Scan for the cell matching the given text and deliver its (X, Y) coordinate at center. 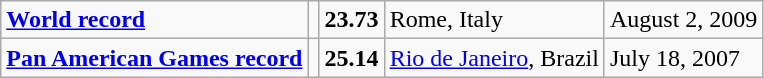
July 18, 2007 (683, 58)
Rio de Janeiro, Brazil (494, 58)
Pan American Games record (154, 58)
World record (154, 20)
23.73 (352, 20)
25.14 (352, 58)
August 2, 2009 (683, 20)
Rome, Italy (494, 20)
